Search for the cell housing the specified text and yield its (x, y) center coordinate. 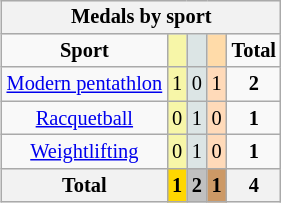
Weightlifting (84, 152)
Medals by sport (142, 17)
4 (254, 185)
Racquetball (84, 118)
Sport (84, 51)
Modern pentathlon (84, 84)
